Identify which cell holds the provided text, then report its [X, Y] central coordinate. 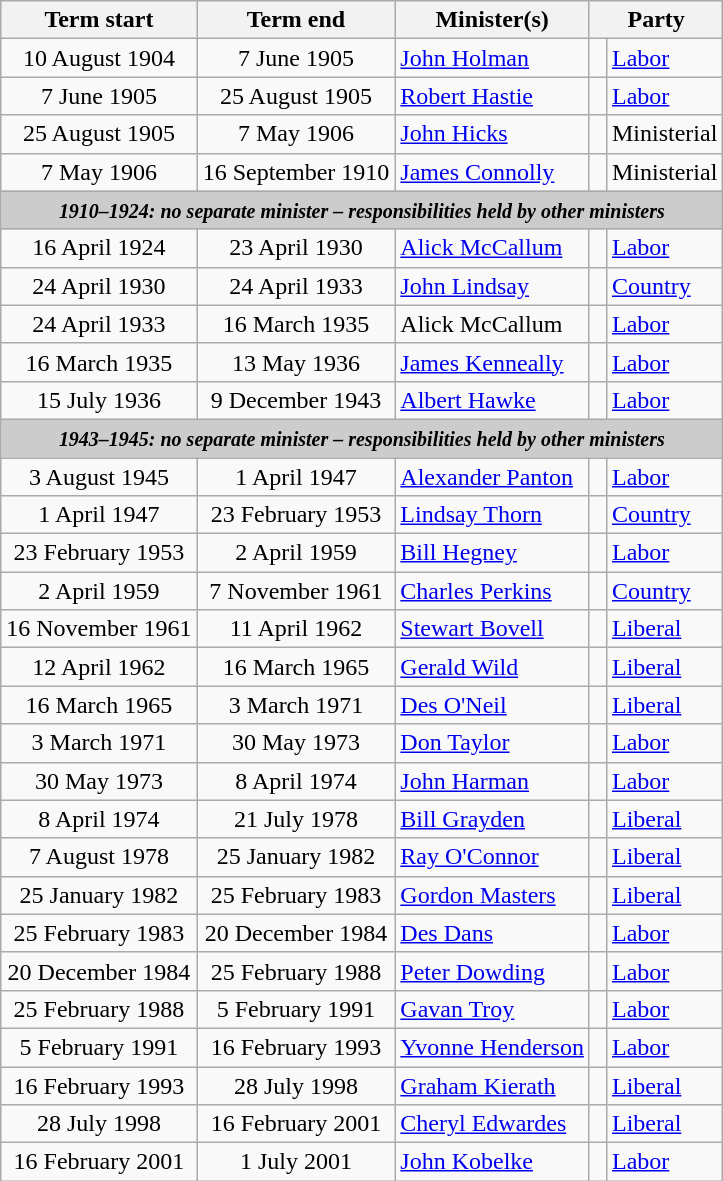
Bill Grayden [492, 819]
Gavan Troy [492, 1009]
1910–1924: no separate minister – responsibilities held by other ministers [362, 210]
James Kenneally [492, 362]
Term end [296, 20]
Des Dans [492, 933]
Gordon Masters [492, 895]
John Holman [492, 58]
11 April 1962 [296, 629]
John Kobelke [492, 1162]
Graham Kierath [492, 1085]
Cheryl Edwardes [492, 1124]
1 July 2001 [296, 1162]
15 July 1936 [99, 400]
13 May 1936 [296, 362]
Peter Dowding [492, 971]
23 April 1930 [296, 248]
12 April 1962 [99, 667]
James Connolly [492, 172]
21 July 1978 [296, 819]
24 April 1930 [99, 286]
Party [656, 20]
1943–1945: no separate minister – responsibilities held by other ministers [362, 438]
9 December 1943 [296, 400]
Des O'Neil [492, 705]
Ray O'Connor [492, 857]
Bill Hegney [492, 553]
7 August 1978 [99, 857]
16 November 1961 [99, 629]
Yvonne Henderson [492, 1047]
John Lindsay [492, 286]
3 August 1945 [99, 477]
16 September 1910 [296, 172]
Don Taylor [492, 743]
Charles Perkins [492, 591]
Robert Hastie [492, 96]
Lindsay Thorn [492, 515]
Albert Hawke [492, 400]
Stewart Bovell [492, 629]
John Harman [492, 781]
16 April 1924 [99, 248]
7 November 1961 [296, 591]
Gerald Wild [492, 667]
John Hicks [492, 134]
Alexander Panton [492, 477]
10 August 1904 [99, 58]
Term start [99, 20]
Minister(s) [492, 20]
